Find where the given text appears and provide that cell's center as [x, y] coordinate. 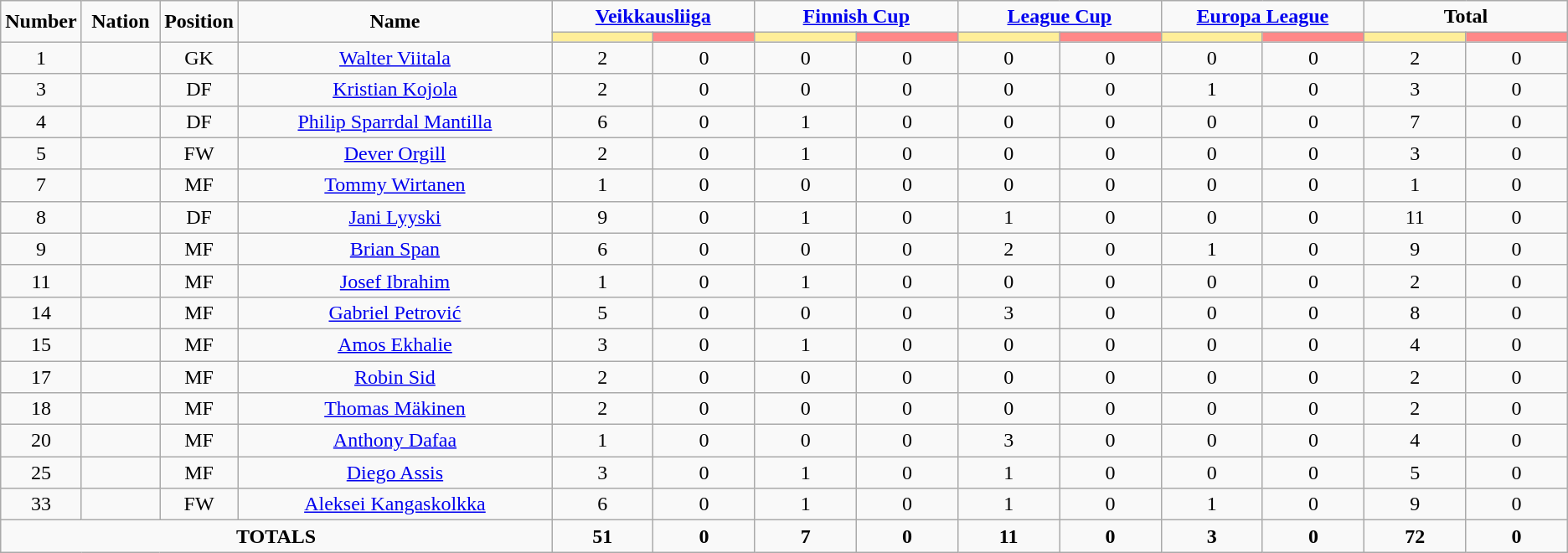
Europa League [1263, 17]
Philip Sparrdal Mantilla [395, 121]
TOTALS [276, 536]
Gabriel Petrović [395, 313]
Amos Ekhalie [395, 344]
Finnish Cup [856, 17]
33 [41, 504]
Kristian Kojola [395, 90]
18 [41, 409]
14 [41, 313]
Name [395, 22]
GK [199, 58]
17 [41, 376]
Thomas Mäkinen [395, 409]
League Cup [1060, 17]
Jani Lyyski [395, 217]
20 [41, 441]
Diego Assis [395, 473]
72 [1416, 536]
Brian Span [395, 249]
Number [41, 22]
Robin Sid [395, 376]
Aleksei Kangaskolkka [395, 504]
Tommy Wirtanen [395, 185]
Walter Viitala [395, 58]
51 [601, 536]
Josef Ibrahim [395, 281]
Nation [121, 22]
25 [41, 473]
Anthony Dafaa [395, 441]
15 [41, 344]
Veikkausliiga [653, 17]
Position [199, 22]
Dever Orgill [395, 153]
Total [1466, 17]
